From the cell containing the given text, extract its center point as [x, y] coordinate. 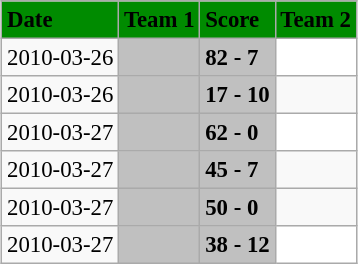
50 - 0 [238, 208]
62 - 0 [238, 133]
Team 1 [160, 20]
38 - 12 [238, 245]
Score [238, 20]
45 - 7 [238, 170]
17 - 10 [238, 95]
82 - 7 [238, 57]
Date [60, 20]
Team 2 [316, 20]
